Pinpoint the cell where the given text exists, returning its (x, y) midpoint coordinate. 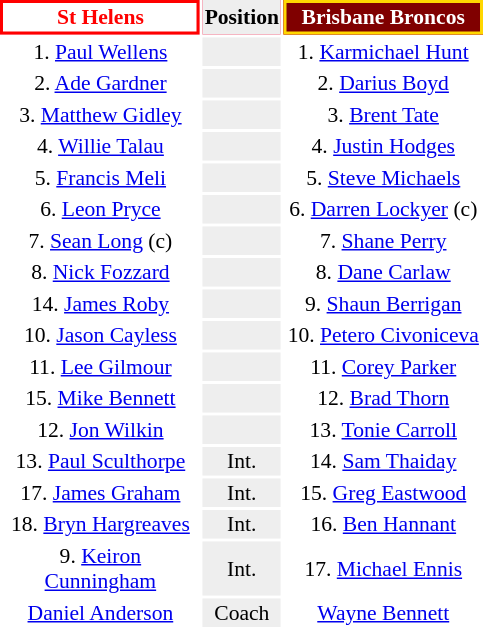
6. Leon Pryce (101, 209)
7. Sean Long (c) (101, 240)
4. Willie Talau (101, 146)
Coach (242, 612)
14. James Roby (101, 304)
18. Bryn Hargreaves (101, 524)
9. Keiron Cunningham (101, 569)
3. Matthew Gidley (101, 114)
Position (242, 17)
5. Francis Meli (101, 178)
10. Jason Cayless (101, 335)
17. James Graham (101, 492)
12. Jon Wilkin (101, 430)
St Helens (101, 17)
15. Mike Bennett (101, 398)
13. Paul Sculthorpe (101, 461)
1. Paul Wellens (101, 52)
2. Ade Gardner (101, 83)
11. Lee Gilmour (101, 366)
8. Nick Fozzard (101, 272)
Daniel Anderson (101, 612)
